Locate the cell with the specified text and output its (X, Y) center coordinate. 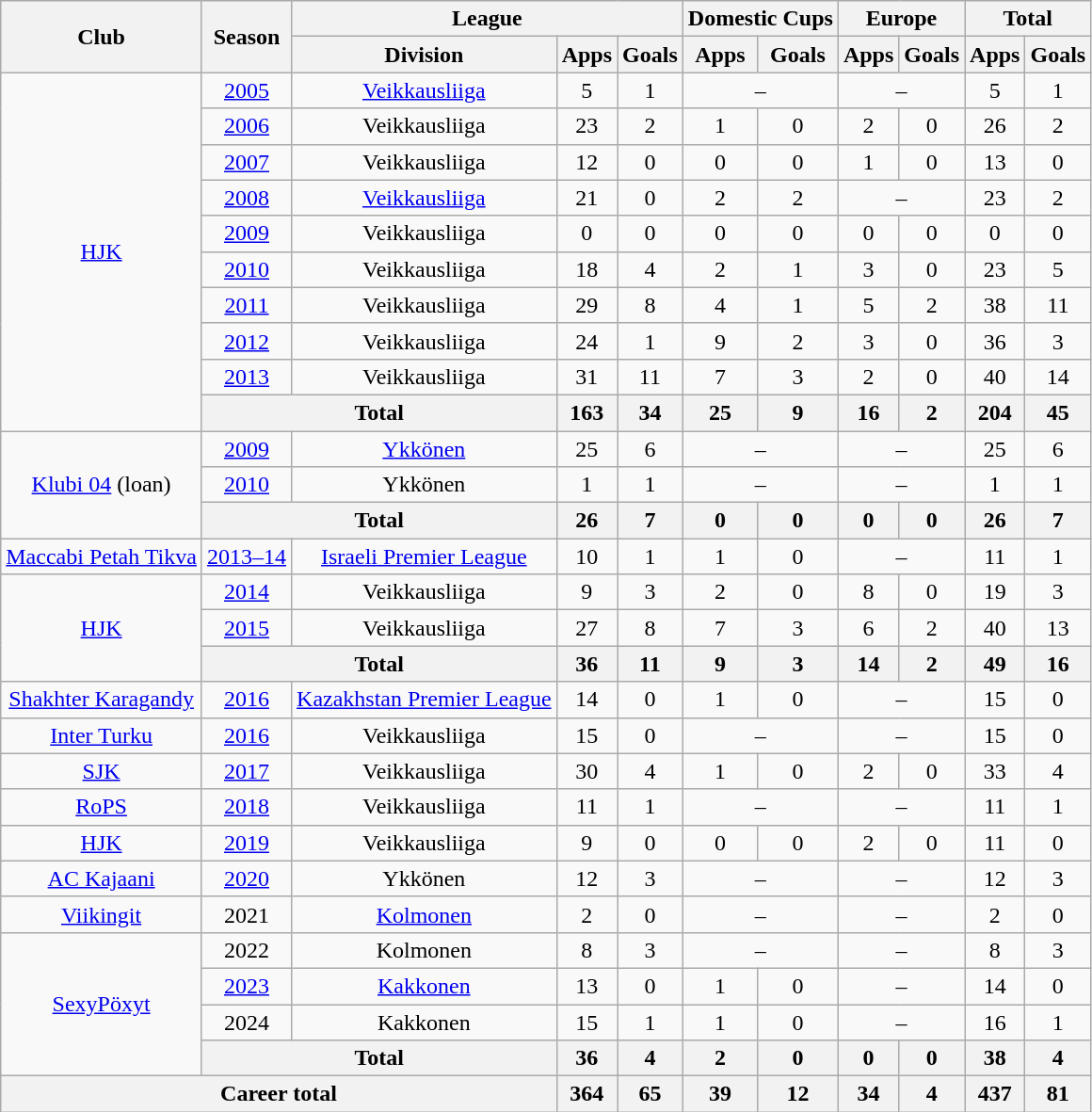
Shakhter Karagandy (102, 700)
Career total (279, 1094)
League (488, 19)
2013 (247, 377)
81 (1058, 1094)
18 (586, 269)
AC Kajaani (102, 878)
204 (995, 412)
Domestic Cups (761, 19)
2024 (247, 1022)
Klubi 04 (loan) (102, 485)
29 (586, 305)
364 (586, 1094)
2008 (247, 198)
Viikingit (102, 914)
31 (586, 377)
49 (995, 664)
SexyPöxyt (102, 1004)
2014 (247, 592)
2012 (247, 341)
10 (586, 556)
39 (719, 1094)
2005 (247, 90)
24 (586, 341)
Kazakhstan Premier League (425, 700)
2022 (247, 950)
Inter Turku (102, 735)
Europe (901, 19)
2020 (247, 878)
2013–14 (247, 556)
2023 (247, 986)
2017 (247, 771)
65 (650, 1094)
2011 (247, 305)
Division (425, 55)
33 (995, 771)
Maccabi Petah Tikva (102, 556)
19 (995, 592)
Israeli Premier League (425, 556)
Club (102, 37)
Season (247, 37)
2015 (247, 628)
2018 (247, 807)
30 (586, 771)
RoPS (102, 807)
SJK (102, 771)
437 (995, 1094)
2019 (247, 843)
45 (1058, 412)
27 (586, 628)
2007 (247, 162)
2006 (247, 126)
2021 (247, 914)
21 (586, 198)
163 (586, 412)
